Find where the given text appears and provide that cell's center as (X, Y) coordinate. 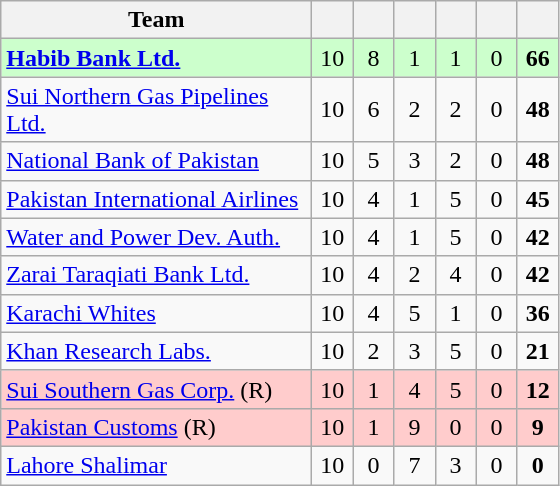
36 (538, 313)
66 (538, 58)
45 (538, 199)
12 (538, 389)
National Bank of Pakistan (156, 161)
Khan Research Labs. (156, 351)
Pakistan International Airlines (156, 199)
7 (414, 465)
8 (374, 58)
6 (374, 110)
Karachi Whites (156, 313)
Team (156, 20)
Lahore Shalimar (156, 465)
Habib Bank Ltd. (156, 58)
Water and Power Dev. Auth. (156, 237)
Sui Southern Gas Corp. (R) (156, 389)
Zarai Taraqiati Bank Ltd. (156, 275)
21 (538, 351)
Sui Northern Gas Pipelines Ltd. (156, 110)
Pakistan Customs (R) (156, 427)
